Identify which cell holds the provided text, then report its (x, y) central coordinate. 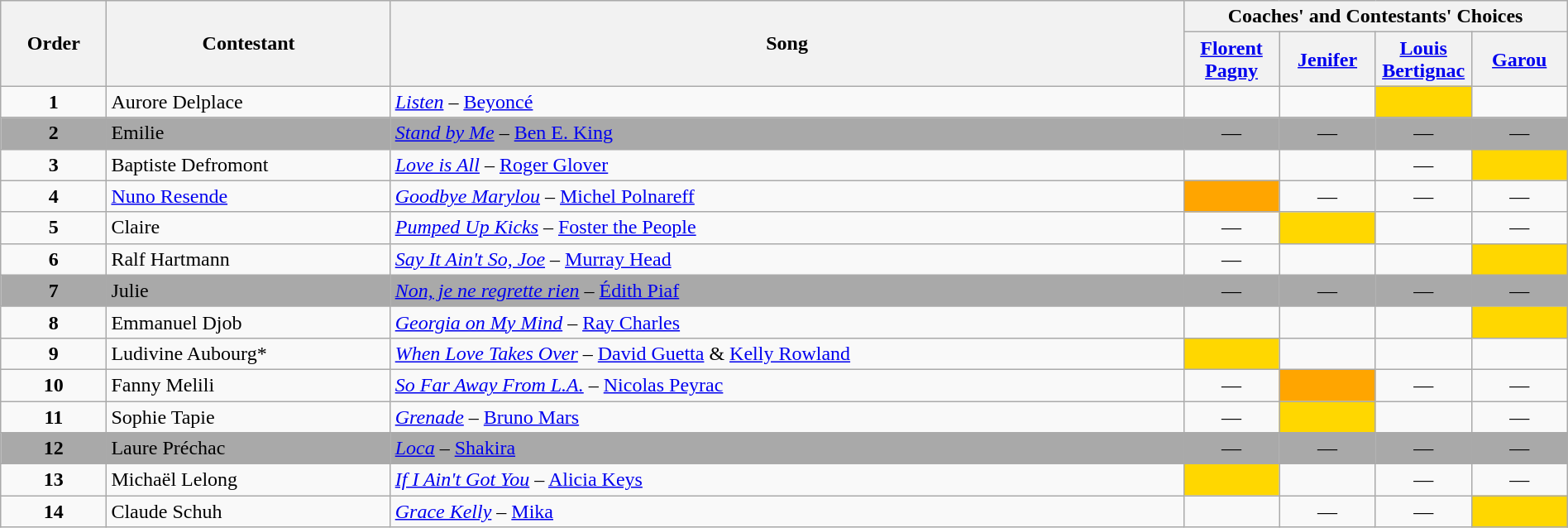
So Far Away From L.A. – Nicolas Peyrac (787, 385)
Nuno Resende (248, 196)
When Love Takes Over – David Guetta & Kelly Rowland (787, 353)
Goodbye Marylou – Michel Polnareff (787, 196)
Order (54, 43)
Contestant (248, 43)
3 (54, 165)
Love is All – Roger Glover (787, 165)
2 (54, 133)
Ralf Hartmann (248, 259)
Claire (248, 228)
12 (54, 449)
8 (54, 322)
Claude Schuh (248, 511)
Aurore Delplace (248, 102)
1 (54, 102)
14 (54, 511)
Louis Bertignac (1423, 60)
Florent Pagny (1231, 60)
Emmanuel Djob (248, 322)
Coaches' and Contestants' Choices (1375, 17)
Grenade – Bruno Mars (787, 416)
Laure Préchac (248, 449)
11 (54, 416)
Non, je ne regrette rien – Édith Piaf (787, 290)
13 (54, 480)
9 (54, 353)
Stand by Me – Ben E. King (787, 133)
Julie (248, 290)
Jenifer (1327, 60)
Grace Kelly – Mika (787, 511)
Emilie (248, 133)
Michaël Lelong (248, 480)
Listen – Beyoncé (787, 102)
5 (54, 228)
Loca – Shakira (787, 449)
Say It Ain't So, Joe – Murray Head (787, 259)
If I Ain't Got You – Alicia Keys (787, 480)
7 (54, 290)
Garou (1519, 60)
Fanny Melili (248, 385)
Baptiste Defromont (248, 165)
Sophie Tapie (248, 416)
10 (54, 385)
6 (54, 259)
Ludivine Aubourg* (248, 353)
Song (787, 43)
Georgia on My Mind – Ray Charles (787, 322)
Pumped Up Kicks – Foster the People (787, 228)
4 (54, 196)
